Capture the cell that displays the provided text and extract its [X, Y] central coordinate. 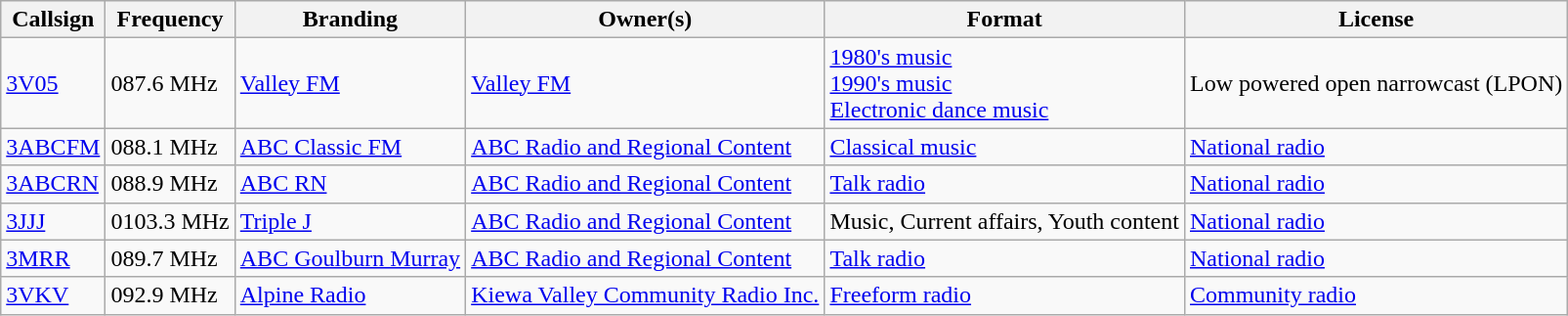
Classical music [1004, 147]
092.9 MHz [170, 295]
Frequency [170, 20]
3VKV [53, 295]
Freeform radio [1004, 295]
Branding [350, 20]
089.7 MHz [170, 258]
Format [1004, 20]
Callsign [53, 20]
ABC RN [350, 184]
3V05 [53, 83]
Alpine Radio [350, 295]
Kiewa Valley Community Radio Inc. [645, 295]
ABC Classic FM [350, 147]
Triple J [350, 221]
Community radio [1376, 295]
3ABCFM [53, 147]
088.1 MHz [170, 147]
0103.3 MHz [170, 221]
Low powered open narrowcast (LPON) [1376, 83]
ABC Goulburn Murray [350, 258]
Music, Current affairs, Youth content [1004, 221]
3MRR [53, 258]
3ABCRN [53, 184]
3JJJ [53, 221]
088.9 MHz [170, 184]
087.6 MHz [170, 83]
1980's music1990's musicElectronic dance music [1004, 83]
License [1376, 20]
Owner(s) [645, 20]
